Return [x, y] of the center of cell containing provided text 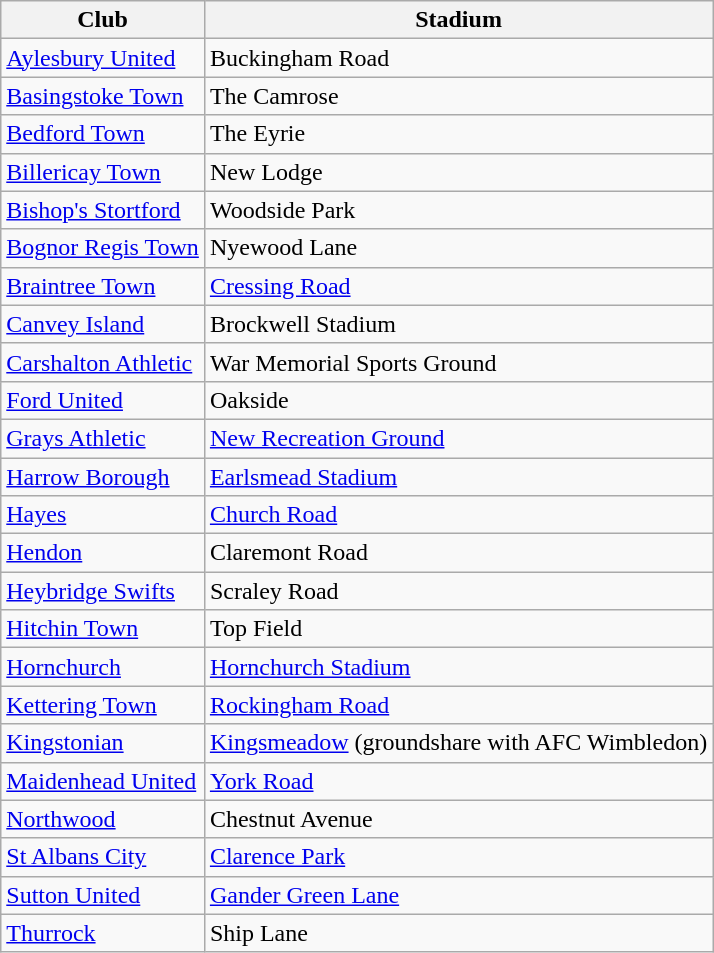
Northwood [103, 819]
Hornchurch [103, 667]
Sutton United [103, 895]
Harrow Borough [103, 477]
Hayes [103, 515]
Hitchin Town [103, 629]
Bedford Town [103, 134]
Cressing Road [458, 286]
Club [103, 20]
Ship Lane [458, 933]
Claremont Road [458, 553]
Bishop's Stortford [103, 210]
Kingstonian [103, 743]
War Memorial Sports Ground [458, 362]
Maidenhead United [103, 781]
Hornchurch Stadium [458, 667]
Billericay Town [103, 172]
Brockwell Stadium [458, 324]
Stadium [458, 20]
Ford United [103, 400]
Clarence Park [458, 857]
Woodside Park [458, 210]
Thurrock [103, 933]
Basingstoke Town [103, 96]
Earlsmead Stadium [458, 477]
Church Road [458, 515]
Chestnut Avenue [458, 819]
Bognor Regis Town [103, 248]
Scraley Road [458, 591]
Top Field [458, 629]
Rockingham Road [458, 705]
Grays Athletic [103, 438]
Oakside [458, 400]
The Eyrie [458, 134]
St Albans City [103, 857]
Aylesbury United [103, 58]
Nyewood Lane [458, 248]
Braintree Town [103, 286]
The Camrose [458, 96]
York Road [458, 781]
Canvey Island [103, 324]
Kingsmeadow (groundshare with AFC Wimbledon) [458, 743]
Kettering Town [103, 705]
Heybridge Swifts [103, 591]
Carshalton Athletic [103, 362]
Buckingham Road [458, 58]
Gander Green Lane [458, 895]
New Lodge [458, 172]
Hendon [103, 553]
New Recreation Ground [458, 438]
